Scan for the cell matching the given text and deliver its [x, y] coordinate at center. 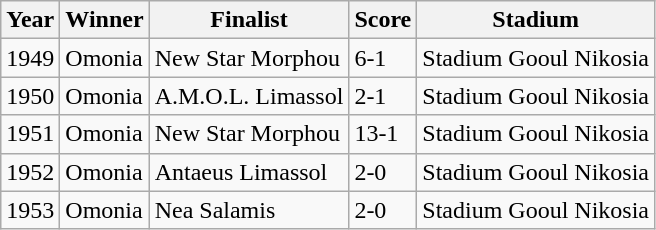
1950 [30, 96]
6-1 [383, 58]
A.M.O.L. Limassol [249, 96]
Winner [104, 20]
Year [30, 20]
13-1 [383, 134]
1953 [30, 210]
Nea Salamis [249, 210]
1949 [30, 58]
1952 [30, 172]
1951 [30, 134]
2-1 [383, 96]
Score [383, 20]
Finalist [249, 20]
Antaeus Limassol [249, 172]
Stadium [536, 20]
